Scan for the cell matching the given text and deliver its (X, Y) coordinate at center. 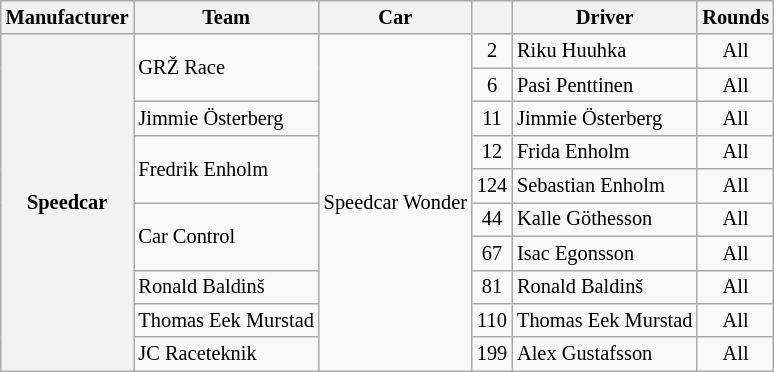
81 (492, 287)
Car (396, 17)
6 (492, 85)
Manufacturer (68, 17)
JC Raceteknik (226, 354)
Car Control (226, 236)
Pasi Penttinen (604, 85)
Kalle Göthesson (604, 219)
GRŽ Race (226, 68)
Rounds (736, 17)
Isac Egonsson (604, 253)
199 (492, 354)
Riku Huuhka (604, 51)
Alex Gustafsson (604, 354)
Fredrik Enholm (226, 168)
11 (492, 118)
Team (226, 17)
44 (492, 219)
67 (492, 253)
12 (492, 152)
Speedcar (68, 202)
2 (492, 51)
Driver (604, 17)
124 (492, 186)
Frida Enholm (604, 152)
Sebastian Enholm (604, 186)
Speedcar Wonder (396, 202)
110 (492, 320)
